Output the [x, y] coordinate of the center of the cell containing the given text.  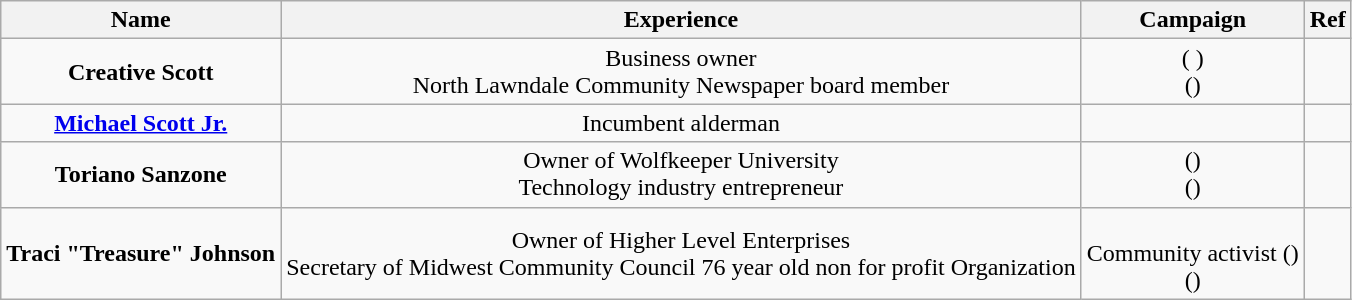
Experience [681, 20]
Owner of Wolfkeeper UniversityTechnology industry entrepreneur [681, 174]
Community activist ()() [1192, 253]
Ref [1328, 20]
Name [141, 20]
Toriano Sanzone [141, 174]
Business ownerNorth Lawndale Community Newspaper board member [681, 72]
Incumbent alderman [681, 123]
Campaign [1192, 20]
Owner of Higher Level EnterprisesSecretary of Midwest Community Council 76 year old non for profit Organization [681, 253]
Creative Scott [141, 72]
Michael Scott Jr. [141, 123]
()() [1192, 174]
Traci "Treasure" Johnson [141, 253]
( )() [1192, 72]
